Capture the cell that displays the provided text and extract its [X, Y] central coordinate. 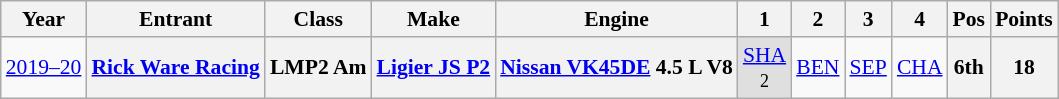
6th [970, 68]
Make [434, 19]
SEP [868, 68]
4 [920, 19]
Engine [616, 19]
2 [818, 19]
2019–20 [44, 68]
18 [1024, 68]
Ligier JS P2 [434, 68]
Entrant [175, 19]
Rick Ware Racing [175, 68]
Class [318, 19]
SHA2 [764, 68]
BEN [818, 68]
Pos [970, 19]
Points [1024, 19]
3 [868, 19]
1 [764, 19]
LMP2 Am [318, 68]
Year [44, 19]
CHA [920, 68]
Nissan VK45DE 4.5 L V8 [616, 68]
